Search for the cell housing the specified text and yield its [X, Y] center coordinate. 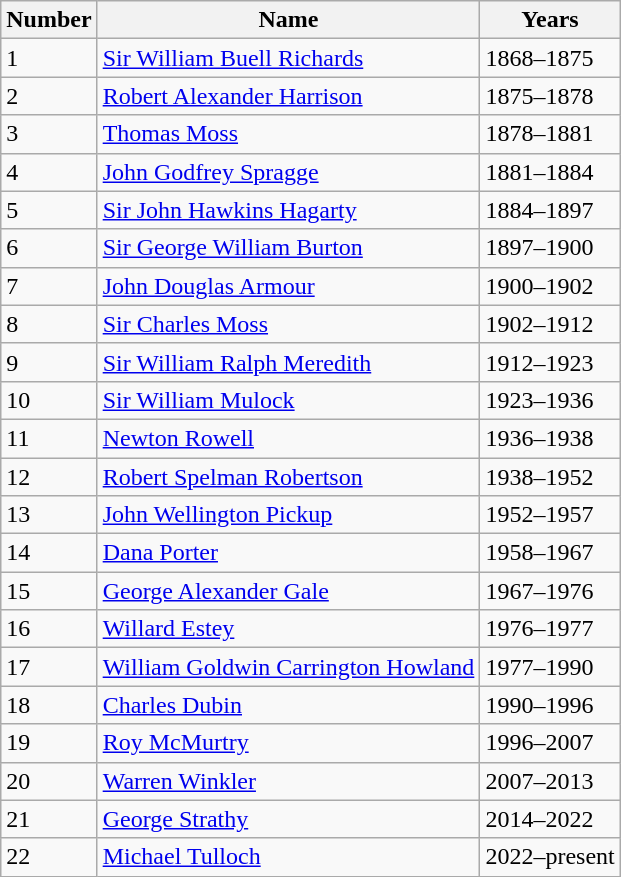
9 [49, 362]
12 [49, 477]
1912–1923 [550, 362]
Years [550, 20]
Newton Rowell [288, 438]
1952–1957 [550, 515]
Robert Spelman Robertson [288, 477]
2022–present [550, 857]
Michael Tulloch [288, 857]
2007–2013 [550, 781]
4 [49, 172]
Sir George William Burton [288, 248]
1977–1990 [550, 667]
8 [49, 324]
Warren Winkler [288, 781]
1990–1996 [550, 705]
21 [49, 819]
George Strathy [288, 819]
1868–1875 [550, 58]
1881–1884 [550, 172]
2014–2022 [550, 819]
1900–1902 [550, 286]
Robert Alexander Harrison [288, 96]
Sir William Mulock [288, 400]
1 [49, 58]
John Wellington Pickup [288, 515]
19 [49, 743]
1875–1878 [550, 96]
10 [49, 400]
Sir William Ralph Meredith [288, 362]
Sir Charles Moss [288, 324]
Roy McMurtry [288, 743]
2 [49, 96]
Sir William Buell Richards [288, 58]
1996–2007 [550, 743]
1878–1881 [550, 134]
John Douglas Armour [288, 286]
Charles Dubin [288, 705]
7 [49, 286]
1976–1977 [550, 629]
Name [288, 20]
Sir John Hawkins Hagarty [288, 210]
Number [49, 20]
3 [49, 134]
Dana Porter [288, 553]
1958–1967 [550, 553]
14 [49, 553]
13 [49, 515]
1884–1897 [550, 210]
John Godfrey Spragge [288, 172]
1938–1952 [550, 477]
18 [49, 705]
22 [49, 857]
11 [49, 438]
20 [49, 781]
Thomas Moss [288, 134]
1902–1912 [550, 324]
5 [49, 210]
15 [49, 591]
George Alexander Gale [288, 591]
1967–1976 [550, 591]
16 [49, 629]
6 [49, 248]
1897–1900 [550, 248]
1923–1936 [550, 400]
William Goldwin Carrington Howland [288, 667]
17 [49, 667]
1936–1938 [550, 438]
Willard Estey [288, 629]
